From the cell containing the given text, extract its center point as [X, Y] coordinate. 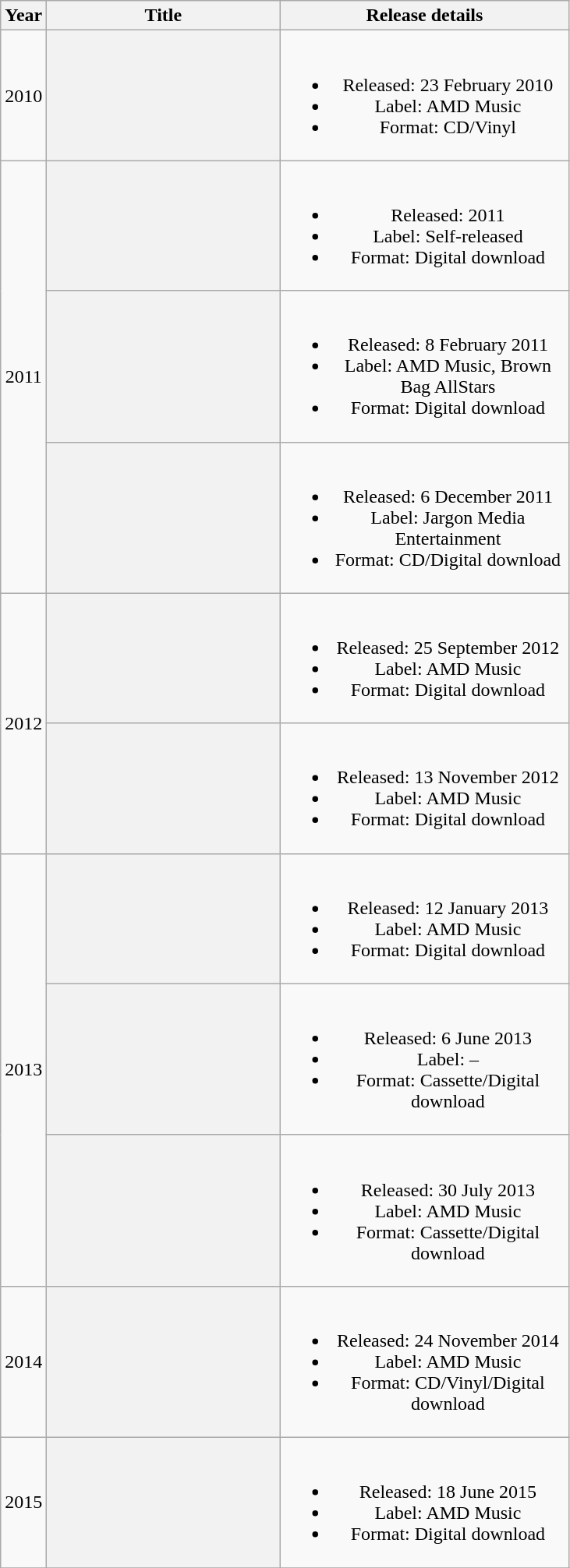
2010 [23, 95]
Released: 25 September 2012Label: AMD MusicFormat: Digital download [424, 658]
2011 [23, 377]
Released: 23 February 2010Label: AMD MusicFormat: CD/Vinyl [424, 95]
2014 [23, 1361]
Released: 18 June 2015Label: AMD MusicFormat: Digital download [424, 1503]
2012 [23, 723]
Release details [424, 16]
Released: 30 July 2013Label: AMD MusicFormat: Cassette/Digital download [424, 1210]
Released: 13 November 2012Label: AMD MusicFormat: Digital download [424, 789]
Title [164, 16]
2013 [23, 1069]
Released: 24 November 2014Label: AMD MusicFormat: CD/Vinyl/Digital download [424, 1361]
Released: 6 December 2011Label: Jargon Media EntertainmentFormat: CD/Digital download [424, 517]
Released: 12 January 2013Label: AMD MusicFormat: Digital download [424, 918]
Released: 2011Label: Self-releasedFormat: Digital download [424, 226]
Released: 6 June 2013Label: –Format: Cassette/Digital download [424, 1059]
Released: 8 February 2011Label: AMD Music, Brown Bag AllStarsFormat: Digital download [424, 366]
Year [23, 16]
2015 [23, 1503]
